Return [x, y] of the center of cell containing provided text 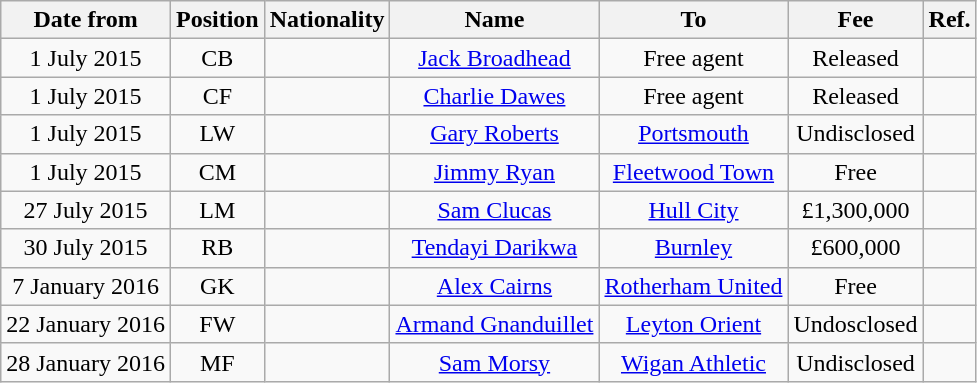
22 January 2016 [86, 324]
Armand Gnanduillet [494, 324]
LM [217, 210]
Undosclosed [856, 324]
Ref. [950, 20]
7 January 2016 [86, 286]
Wigan Athletic [694, 362]
Charlie Dawes [494, 96]
Jimmy Ryan [494, 172]
Fee [856, 20]
Alex Cairns [494, 286]
Portsmouth [694, 134]
Burnley [694, 248]
RB [217, 248]
£600,000 [856, 248]
To [694, 20]
CB [217, 58]
FW [217, 324]
Leyton Orient [694, 324]
Jack Broadhead [494, 58]
Sam Morsy [494, 362]
28 January 2016 [86, 362]
Nationality [327, 20]
Position [217, 20]
LW [217, 134]
Name [494, 20]
CF [217, 96]
Rotherham United [694, 286]
27 July 2015 [86, 210]
Sam Clucas [494, 210]
Tendayi Darikwa [494, 248]
Fleetwood Town [694, 172]
CM [217, 172]
Hull City [694, 210]
Date from [86, 20]
GK [217, 286]
30 July 2015 [86, 248]
Gary Roberts [494, 134]
MF [217, 362]
£1,300,000 [856, 210]
